Pinpoint the cell where the given text exists, returning its [X, Y] midpoint coordinate. 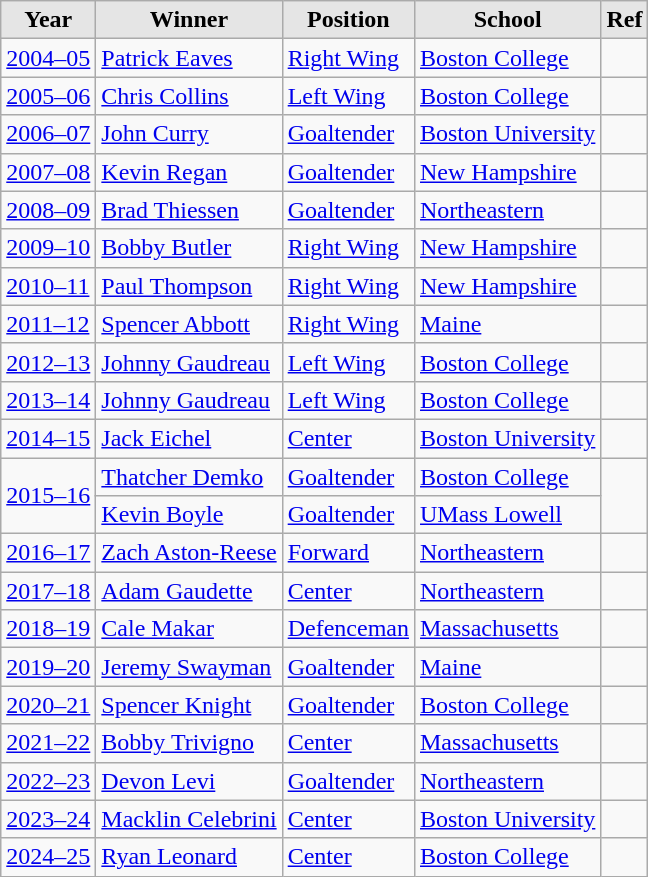
UMass Lowell [507, 515]
Forward [348, 553]
Kevin Boyle [189, 515]
Patrick Eaves [189, 58]
Brad Thiessen [189, 210]
2022–23 [48, 781]
2018–19 [48, 629]
Spencer Knight [189, 705]
Position [348, 20]
Year [48, 20]
Bobby Trivigno [189, 743]
Macklin Celebrini [189, 819]
Cale Makar [189, 629]
2008–09 [48, 210]
2012–13 [48, 362]
2004–05 [48, 58]
2013–14 [48, 400]
Jack Eichel [189, 438]
2023–24 [48, 819]
John Curry [189, 134]
2015–16 [48, 496]
Zach Aston-Reese [189, 553]
2019–20 [48, 667]
2009–10 [48, 248]
Kevin Regan [189, 172]
Ref [624, 20]
Defenceman [348, 629]
Bobby Butler [189, 248]
2006–07 [48, 134]
2016–17 [48, 553]
2005–06 [48, 96]
Thatcher Demko [189, 477]
Adam Gaudette [189, 591]
Spencer Abbott [189, 324]
2007–08 [48, 172]
2014–15 [48, 438]
2020–21 [48, 705]
2024–25 [48, 857]
2021–22 [48, 743]
School [507, 20]
Paul Thompson [189, 286]
Winner [189, 20]
2017–18 [48, 591]
2011–12 [48, 324]
2010–11 [48, 286]
Jeremy Swayman [189, 667]
Ryan Leonard [189, 857]
Devon Levi [189, 781]
Chris Collins [189, 96]
